For the text-containing cell, return its midpoint in [X, Y] coordinate format. 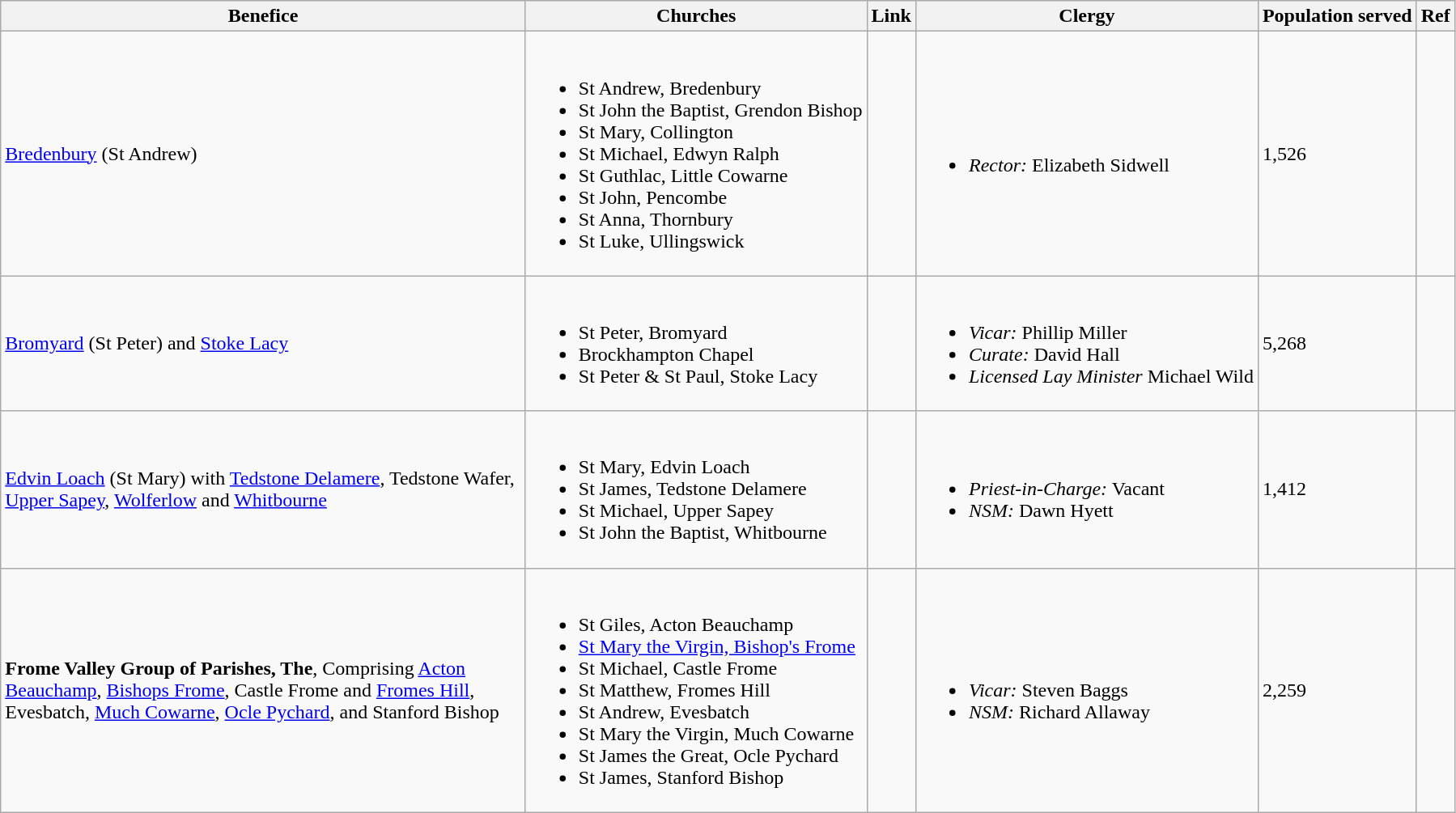
2,259 [1337, 690]
1,412 [1337, 489]
Vicar: Phillip MillerCurate: David HallLicensed Lay Minister Michael Wild [1086, 343]
Ref [1436, 16]
Edvin Loach (St Mary) with Tedstone Delamere, Tedstone Wafer, Upper Sapey, Wolferlow and Whitbourne [264, 489]
Link [891, 16]
St Peter, BromyardBrockhampton ChapelSt Peter & St Paul, Stoke Lacy [696, 343]
Bredenbury (St Andrew) [264, 154]
Bromyard (St Peter) and Stoke Lacy [264, 343]
Benefice [264, 16]
5,268 [1337, 343]
Clergy [1086, 16]
Population served [1337, 16]
1,526 [1337, 154]
Priest-in-Charge: VacantNSM: Dawn Hyett [1086, 489]
Vicar: Steven BaggsNSM: Richard Allaway [1086, 690]
Churches [696, 16]
Rector: Elizabeth Sidwell [1086, 154]
St Mary, Edvin LoachSt James, Tedstone DelamereSt Michael, Upper SapeySt John the Baptist, Whitbourne [696, 489]
